Determine the (x, y) coordinate at the center of the cell enclosing the given text.  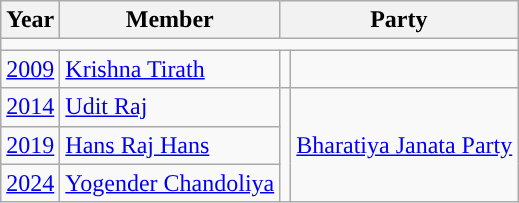
Bharatiya Janata Party (404, 145)
Yogender Chandoliya (170, 183)
Udit Raj (170, 107)
Krishna Tirath (170, 69)
Year (30, 20)
Party (399, 20)
2009 (30, 69)
Member (170, 20)
Hans Raj Hans (170, 145)
2014 (30, 107)
2024 (30, 183)
2019 (30, 145)
